Return the (x, y) coordinate for the center point of the cell that contains the specified text.  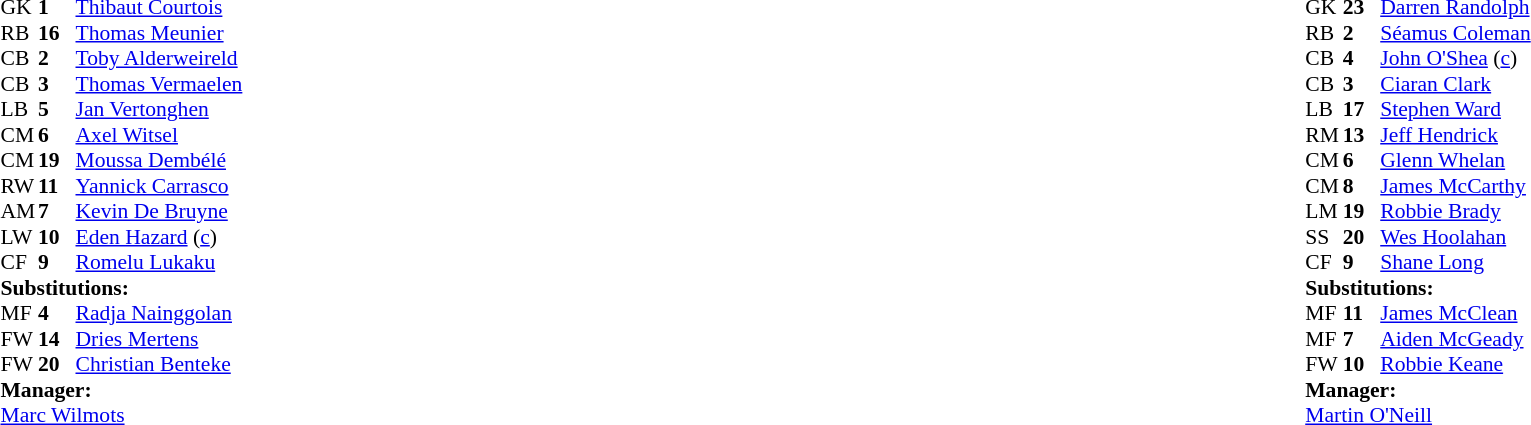
John O'Shea (c) (1455, 59)
Robbie Brady (1455, 211)
Romelu Lukaku (160, 263)
RM (1324, 135)
Axel Witsel (160, 135)
16 (57, 33)
Dries Mertens (160, 339)
Stephen Ward (1455, 109)
Glenn Whelan (1455, 161)
SS (1324, 237)
13 (1362, 135)
Jan Vertonghen (160, 109)
RW (19, 186)
Shane Long (1455, 263)
Radja Nainggolan (160, 313)
14 (57, 339)
AM (19, 211)
Christian Benteke (160, 365)
Moussa Dembélé (160, 161)
Thomas Vermaelen (160, 84)
Ciaran Clark (1455, 84)
LW (19, 237)
17 (1362, 109)
8 (1362, 186)
Yannick Carrasco (160, 186)
Jeff Hendrick (1455, 135)
James McCarthy (1455, 186)
James McClean (1455, 313)
Séamus Coleman (1455, 33)
Kevin De Bruyne (160, 211)
Robbie Keane (1455, 365)
Wes Hoolahan (1455, 237)
Toby Alderweireld (160, 59)
Aiden McGeady (1455, 339)
Thomas Meunier (160, 33)
Eden Hazard (c) (160, 237)
LM (1324, 211)
5 (57, 109)
